Return [x, y] of the center of cell containing provided text 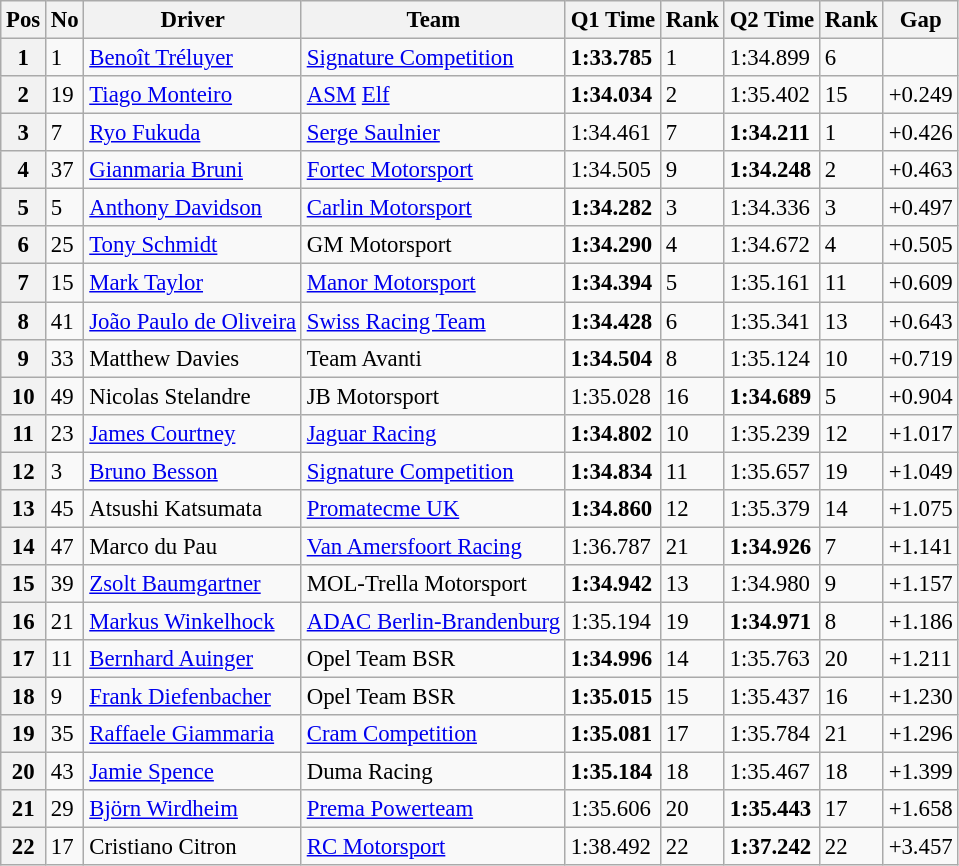
Frank Diefenbacher [192, 697]
1:34.689 [772, 396]
47 [65, 546]
ADAC Berlin-Brandenburg [433, 621]
41 [65, 321]
37 [65, 170]
43 [65, 772]
1:38.492 [612, 847]
1:34.860 [612, 509]
Jaguar Racing [433, 433]
Manor Motorsport [433, 283]
1:35.784 [772, 734]
49 [65, 396]
Driver [192, 20]
Bruno Besson [192, 471]
1:36.787 [612, 546]
1:35.657 [772, 471]
Cristiano Citron [192, 847]
23 [65, 433]
33 [65, 358]
Benoît Tréluyer [192, 58]
Duma Racing [433, 772]
1:35.028 [612, 396]
Mark Taylor [192, 283]
Carlin Motorsport [433, 208]
1:34.971 [772, 621]
+1.211 [920, 659]
Zsolt Baumgartner [192, 584]
1:35.443 [772, 809]
1:34.211 [772, 133]
1:34.504 [612, 358]
+0.643 [920, 321]
1:35.606 [612, 809]
Team [433, 20]
+0.609 [920, 283]
1:35.467 [772, 772]
1:35.081 [612, 734]
1:35.402 [772, 95]
Serge Saulnier [433, 133]
+1.141 [920, 546]
1:35.379 [772, 509]
Marco du Pau [192, 546]
+0.719 [920, 358]
1:34.980 [772, 584]
1:34.672 [772, 245]
Nicolas Stelandre [192, 396]
1:34.336 [772, 208]
Swiss Racing Team [433, 321]
JB Motorsport [433, 396]
Björn Wirdheim [192, 809]
1:34.248 [772, 170]
1:35.763 [772, 659]
Atsushi Katsumata [192, 509]
1:34.996 [612, 659]
1:35.437 [772, 697]
1:35.161 [772, 283]
Markus Winkelhock [192, 621]
Promatecme UK [433, 509]
Q2 Time [772, 20]
Gianmaria Bruni [192, 170]
1:34.926 [772, 546]
Ryo Fukuda [192, 133]
29 [65, 809]
+1.157 [920, 584]
+0.497 [920, 208]
35 [65, 734]
+1.186 [920, 621]
1:34.942 [612, 584]
+0.463 [920, 170]
+1.296 [920, 734]
MOL-Trella Motorsport [433, 584]
+0.249 [920, 95]
No [65, 20]
1:34.461 [612, 133]
Prema Powerteam [433, 809]
1:34.899 [772, 58]
Fortec Motorsport [433, 170]
1:35.184 [612, 772]
1:34.034 [612, 95]
Jamie Spence [192, 772]
Tiago Monteiro [192, 95]
45 [65, 509]
1:34.394 [612, 283]
GM Motorsport [433, 245]
+1.658 [920, 809]
Anthony Davidson [192, 208]
Bernhard Auinger [192, 659]
+1.075 [920, 509]
James Courtney [192, 433]
1:34.428 [612, 321]
+0.505 [920, 245]
39 [65, 584]
1:35.015 [612, 697]
+1.399 [920, 772]
1:34.505 [612, 170]
1:34.290 [612, 245]
Cram Competition [433, 734]
Gap [920, 20]
1:34.802 [612, 433]
João Paulo de Oliveira [192, 321]
+1.017 [920, 433]
Raffaele Giammaria [192, 734]
Team Avanti [433, 358]
+0.904 [920, 396]
1:35.341 [772, 321]
1:33.785 [612, 58]
1:35.194 [612, 621]
RC Motorsport [433, 847]
1:35.239 [772, 433]
+1.049 [920, 471]
+1.230 [920, 697]
+0.426 [920, 133]
Van Amersfoort Racing [433, 546]
Pos [24, 20]
Tony Schmidt [192, 245]
ASM Elf [433, 95]
Matthew Davies [192, 358]
1:35.124 [772, 358]
1:37.242 [772, 847]
+3.457 [920, 847]
Q1 Time [612, 20]
25 [65, 245]
1:34.282 [612, 208]
1:34.834 [612, 471]
